Return (X, Y) of the center of cell containing provided text 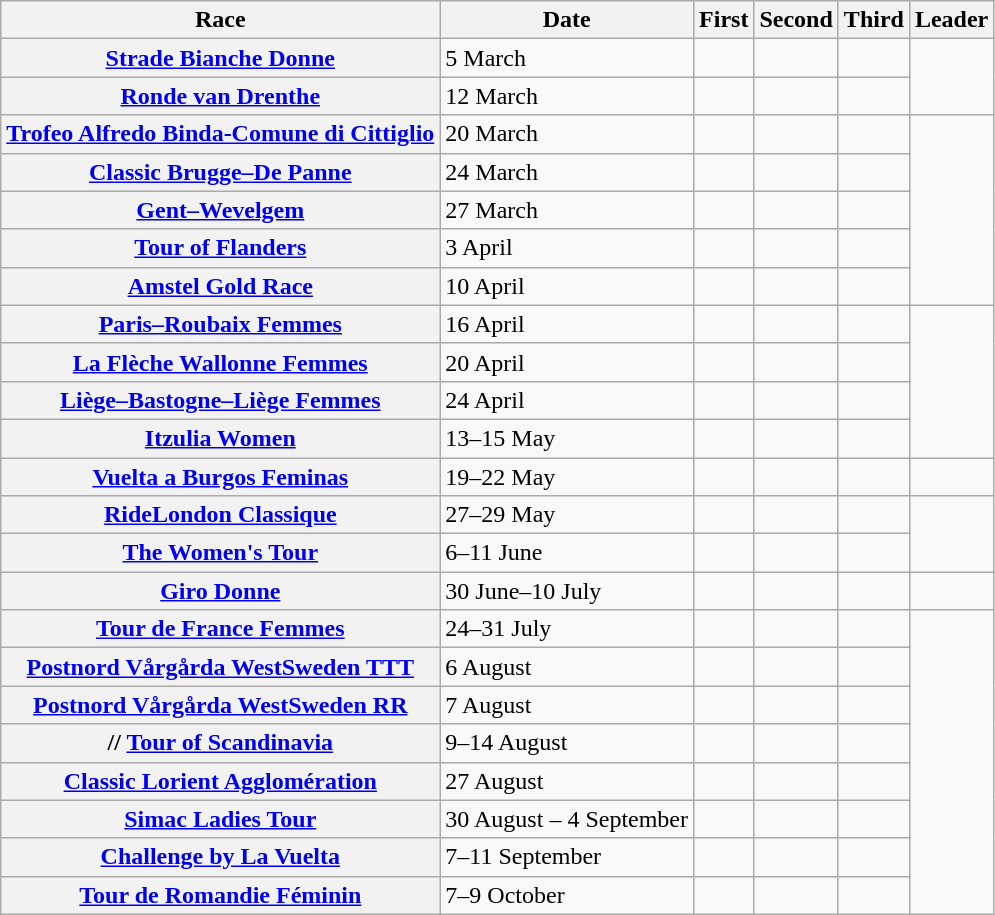
Giro Donne (220, 591)
Ronde van Drenthe (220, 96)
Leader (951, 20)
7 August (567, 705)
Postnord Vårgårda WestSweden TTT (220, 667)
6 August (567, 667)
16 April (567, 324)
Race (220, 20)
Itzulia Women (220, 438)
5 March (567, 58)
Vuelta a Burgos Feminas (220, 477)
Trofeo Alfredo Binda-Comune di Cittiglio (220, 134)
Simac Ladies Tour (220, 819)
La Flèche Wallonne Femmes (220, 362)
12 March (567, 96)
20 April (567, 362)
Tour de Romandie Féminin (220, 895)
20 March (567, 134)
30 June–10 July (567, 591)
Paris–Roubaix Femmes (220, 324)
RideLondon Classique (220, 515)
7–9 October (567, 895)
Liège–Bastogne–Liège Femmes (220, 400)
13–15 May (567, 438)
7–11 September (567, 857)
3 April (567, 248)
27 March (567, 210)
Gent–Wevelgem (220, 210)
First (724, 20)
Classic Lorient Agglomération (220, 781)
6–11 June (567, 553)
27–29 May (567, 515)
Tour de France Femmes (220, 629)
9–14 August (567, 743)
24–31 July (567, 629)
Classic Brugge–De Panne (220, 172)
Date (567, 20)
24 March (567, 172)
Postnord Vårgårda WestSweden RR (220, 705)
27 August (567, 781)
10 April (567, 286)
30 August – 4 September (567, 819)
19–22 May (567, 477)
// Tour of Scandinavia (220, 743)
Second (796, 20)
Amstel Gold Race (220, 286)
Strade Bianche Donne (220, 58)
Challenge by La Vuelta (220, 857)
24 April (567, 400)
The Women's Tour (220, 553)
Tour of Flanders (220, 248)
Third (874, 20)
